Scan for the cell matching the given text and deliver its [X, Y] coordinate at center. 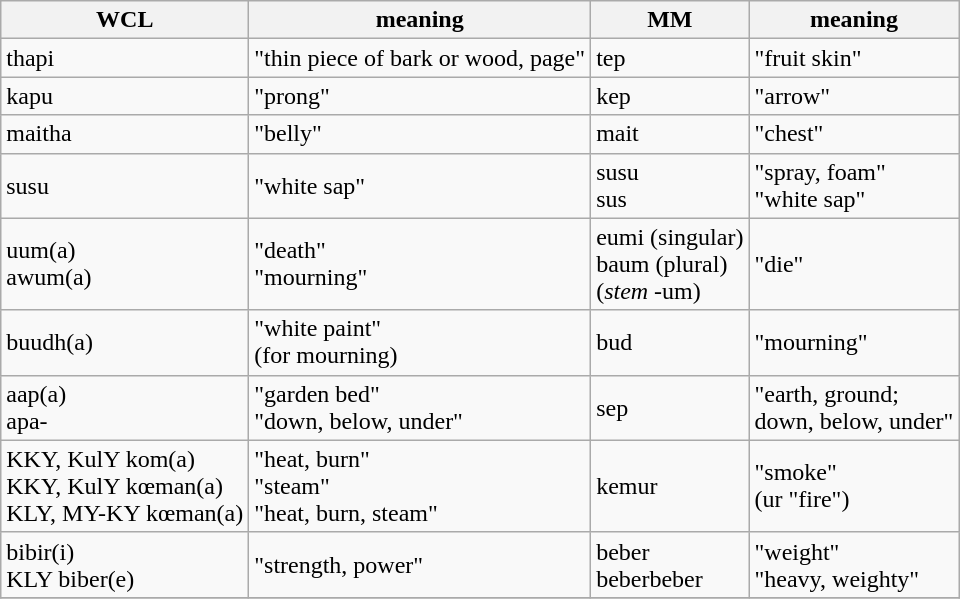
MM [670, 20]
susu [125, 186]
maitha [125, 134]
"weight" "heavy, weighty" [854, 564]
KKY, KulY kom(a) KKY, KulY kœman(a) KLY, MY-KY kœman(a) [125, 486]
"white sap" [420, 186]
mait [670, 134]
"strength, power" [420, 564]
"belly" [420, 134]
"white paint" (for mourning) [420, 342]
"chest" [854, 134]
WCL [125, 20]
sep [670, 408]
uum(a) awum(a) [125, 264]
kep [670, 96]
"death" "mourning" [420, 264]
"prong" [420, 96]
"die" [854, 264]
"garden bed""down, below, under" [420, 408]
"smoke" (ur "fire") [854, 486]
bud [670, 342]
susu sus [670, 186]
tep [670, 58]
"earth, ground; down, below, under" [854, 408]
kemur [670, 486]
"spray, foam" "white sap" [854, 186]
thapi [125, 58]
beber beberbeber [670, 564]
"heat, burn" "steam" "heat, burn, steam" [420, 486]
kapu [125, 96]
"mourning" [854, 342]
buudh(a) [125, 342]
"thin piece of bark or wood, page" [420, 58]
aap(a) apa- [125, 408]
eumi (singular) baum (plural) (stem -um) [670, 264]
"arrow" [854, 96]
bibir(i) KLY biber(e) [125, 564]
"fruit skin" [854, 58]
